Scan for the cell matching the given text and deliver its [X, Y] coordinate at center. 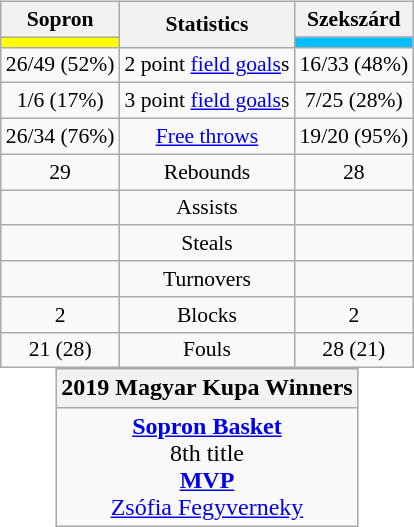
Blocks [206, 314]
1/6 (17%) [60, 101]
21 (28) [60, 350]
3 point field goalss [206, 101]
26/34 (76%) [60, 136]
28 [354, 172]
2 point field goalss [206, 65]
Free throws [206, 136]
2019 Magyar Kupa Winners [207, 388]
Assists [206, 208]
28 (21) [354, 350]
Turnovers [206, 279]
Szekszárd [354, 19]
7/25 (28%) [354, 101]
Statistics [206, 24]
19/20 (95%) [354, 136]
Sopron Basket8th titleMVP Zsófia Fegyverneky [207, 466]
Rebounds [206, 172]
29 [60, 172]
Fouls [206, 350]
Sopron [60, 19]
Steals [206, 243]
16/33 (48%) [354, 65]
26/49 (52%) [60, 65]
